Detect which cell encompasses the target text, then output its [x, y] center coordinate. 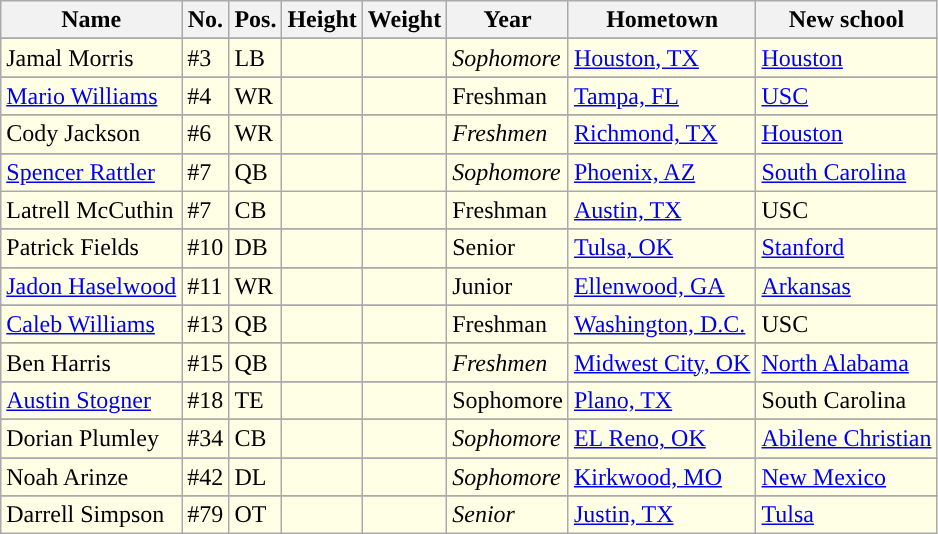
Darrell Simpson [92, 515]
Cody Jackson [92, 134]
Junior [508, 286]
Pos. [256, 20]
Arkansas [846, 286]
#4 [206, 96]
DB [256, 248]
Plano, TX [662, 400]
Jadon Haselwood [92, 286]
Noah Arinze [92, 477]
EL Reno, OK [662, 438]
Houston, TX [662, 58]
Weight [404, 20]
#11 [206, 286]
Patrick Fields [92, 248]
Washington, D.C. [662, 324]
#79 [206, 515]
Name [92, 20]
Tulsa, OK [662, 248]
Phoenix, AZ [662, 172]
#34 [206, 438]
Height [322, 20]
North Alabama [846, 362]
OT [256, 515]
Spencer Rattler [92, 172]
Midwest City, OK [662, 362]
Dorian Plumley [92, 438]
Justin, TX [662, 515]
Stanford [846, 248]
LB [256, 58]
Abilene Christian [846, 438]
#10 [206, 248]
Caleb Williams [92, 324]
Tulsa [846, 515]
#42 [206, 477]
Hometown [662, 20]
Mario Williams [92, 96]
Richmond, TX [662, 134]
#15 [206, 362]
No. [206, 20]
#6 [206, 134]
Latrell McCuthin [92, 210]
DL [256, 477]
Austin, TX [662, 210]
Ben Harris [92, 362]
Jamal Morris [92, 58]
Kirkwood, MO [662, 477]
Tampa, FL [662, 96]
#13 [206, 324]
TE [256, 400]
#18 [206, 400]
#3 [206, 58]
Ellenwood, GA [662, 286]
New school [846, 20]
Austin Stogner [92, 400]
New Mexico [846, 477]
Year [508, 20]
